Pinpoint the cell where the given text exists, returning its (x, y) midpoint coordinate. 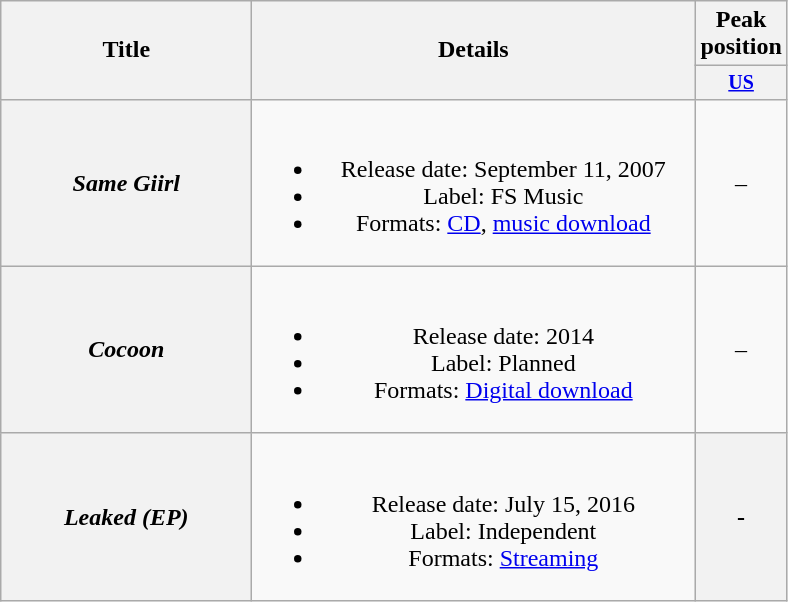
Release date: July 15, 2016Label: IndependentFormats: Streaming (474, 516)
US (741, 82)
Release date: September 11, 2007Label: FS MusicFormats: CD, music download (474, 182)
Title (126, 50)
Same Giirl (126, 182)
Peakposition (741, 34)
Leaked (EP) (126, 516)
Details (474, 50)
Cocoon (126, 350)
- (741, 516)
Release date: 2014Label: PlannedFormats: Digital download (474, 350)
